Determine the (x, y) coordinate at the center of the cell enclosing the given text.  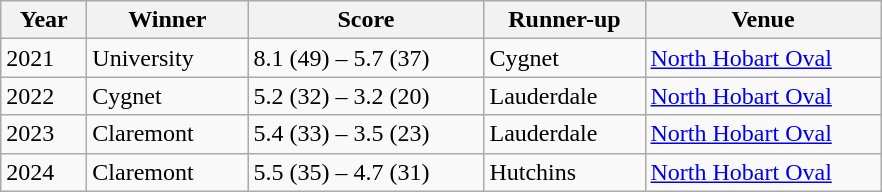
University (168, 58)
Winner (168, 20)
Runner-up (564, 20)
Venue (763, 20)
5.2 (32) – 3.2 (20) (366, 96)
2021 (44, 58)
5.5 (35) – 4.7 (31) (366, 172)
2024 (44, 172)
Hutchins (564, 172)
8.1 (49) – 5.7 (37) (366, 58)
Year (44, 20)
Score (366, 20)
2022 (44, 96)
5.4 (33) – 3.5 (23) (366, 134)
2023 (44, 134)
